Provide the [X, Y] coordinate of the cell's center where the given text is located.  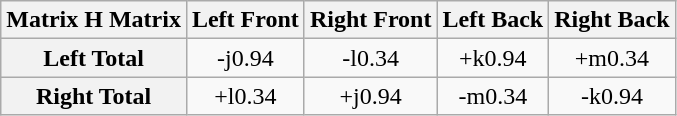
Left Front [245, 20]
-j0.94 [245, 58]
Right Back [612, 20]
Right Total [94, 96]
Right Front [370, 20]
Left Total [94, 58]
+j0.94 [370, 96]
+k0.94 [493, 58]
+l0.34 [245, 96]
+m0.34 [612, 58]
Matrix H Matrix [94, 20]
-k0.94 [612, 96]
Left Back [493, 20]
-m0.34 [493, 96]
-l0.34 [370, 58]
